Identify which cell holds the provided text, then report its [x, y] central coordinate. 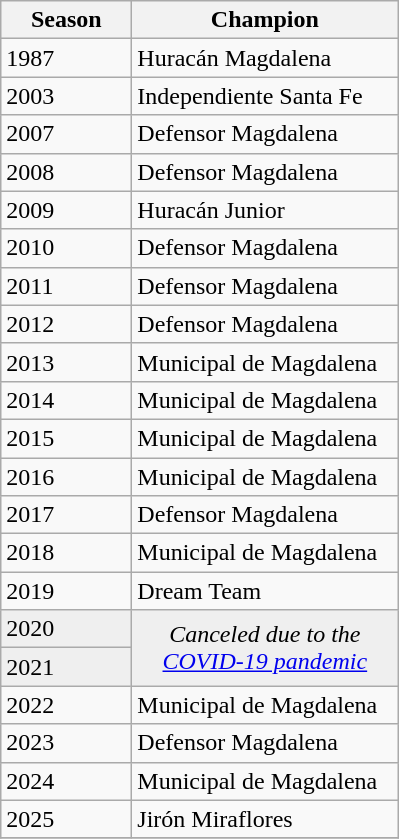
2013 [66, 362]
2017 [66, 515]
Huracán Junior [265, 210]
2019 [66, 591]
2024 [66, 781]
2015 [66, 438]
Canceled due to the COVID-19 pandemic [265, 648]
2008 [66, 172]
2011 [66, 286]
2023 [66, 743]
2009 [66, 210]
2022 [66, 705]
2014 [66, 400]
2003 [66, 96]
Independiente Santa Fe [265, 96]
Dream Team [265, 591]
Season [66, 20]
2021 [66, 667]
2016 [66, 477]
Huracán Magdalena [265, 58]
2025 [66, 819]
Jirón Miraflores [265, 819]
1987 [66, 58]
2012 [66, 324]
Champion [265, 20]
2018 [66, 553]
2007 [66, 134]
2020 [66, 629]
2010 [66, 248]
